Capture the cell that displays the provided text and extract its [x, y] central coordinate. 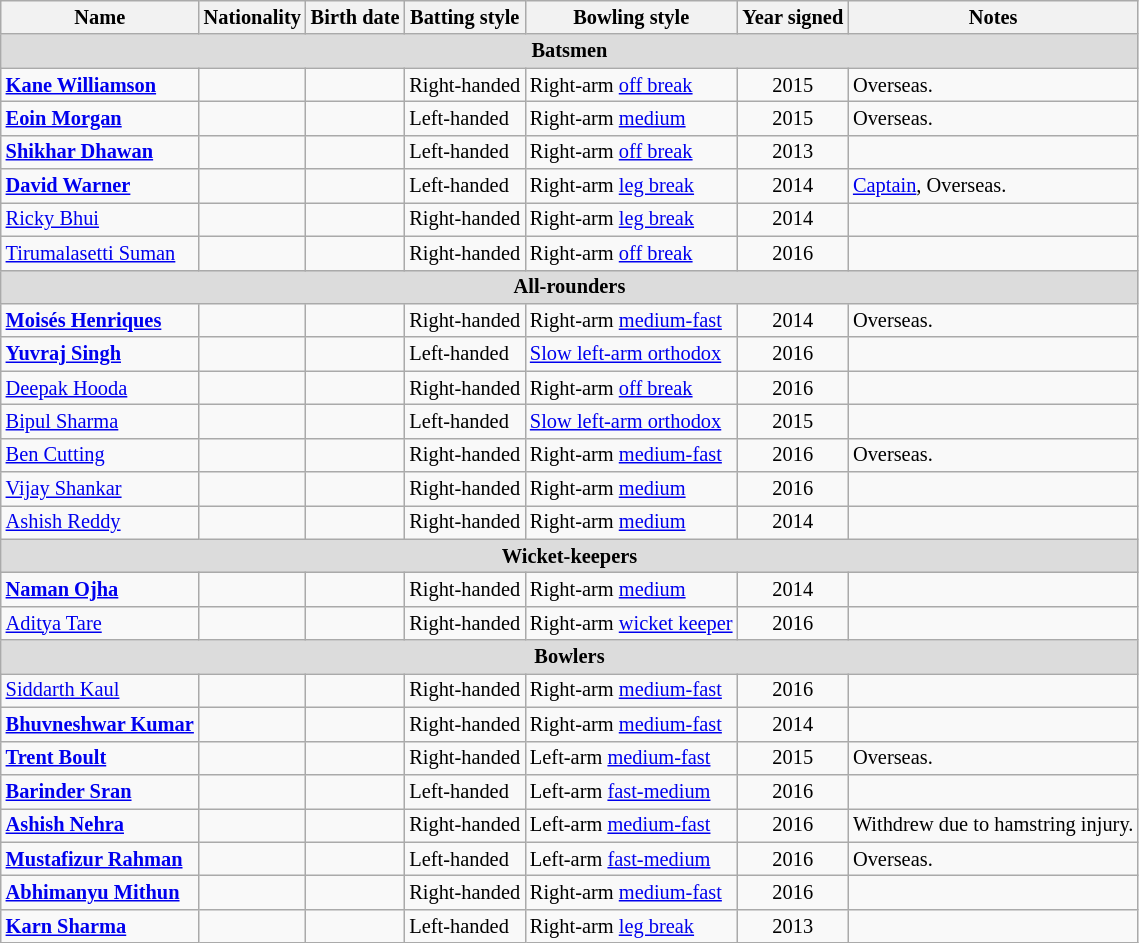
Mustafizur Rahman [100, 859]
Name [100, 17]
Notes [993, 17]
Siddarth Kaul [100, 690]
Trent Boult [100, 758]
David Warner [100, 186]
Tirumalasetti Suman [100, 253]
Captain, Overseas. [993, 186]
Abhimanyu Mithun [100, 892]
Ashish Nehra [100, 825]
Ashish Reddy [100, 522]
Kane Williamson [100, 85]
Naman Ojha [100, 589]
Karn Sharma [100, 926]
Year signed [792, 17]
Withdrew due to hamstring injury. [993, 825]
Ben Cutting [100, 455]
Yuvraj Singh [100, 354]
Ricky Bhui [100, 219]
Nationality [252, 17]
All-rounders [570, 287]
Bhuvneshwar Kumar [100, 724]
Moisés Henriques [100, 320]
Eoin Morgan [100, 118]
Wicket-keepers [570, 556]
Bowling style [631, 17]
Bowlers [570, 657]
Bipul Sharma [100, 421]
Batting style [464, 17]
Vijay Shankar [100, 489]
Barinder Sran [100, 791]
Batsmen [570, 51]
Shikhar Dhawan [100, 152]
Birth date [356, 17]
Aditya Tare [100, 623]
Deepak Hooda [100, 388]
Right-arm wicket keeper [631, 623]
